Return the [X, Y] coordinate for the center point of the cell that contains the specified text.  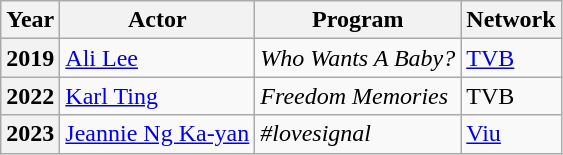
Actor [158, 20]
Viu [511, 134]
#lovesignal [358, 134]
Jeannie Ng Ka-yan [158, 134]
Ali Lee [158, 58]
Year [30, 20]
Program [358, 20]
2022 [30, 96]
2019 [30, 58]
Freedom Memories [358, 96]
2023 [30, 134]
Karl Ting [158, 96]
Who Wants A Baby? [358, 58]
Network [511, 20]
